For the text-containing cell, return its midpoint in (X, Y) coordinate format. 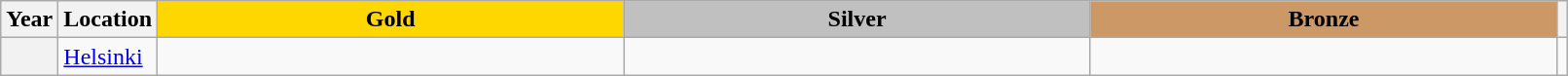
Helsinki (108, 57)
Silver (857, 19)
Year (29, 19)
Gold (391, 19)
Location (108, 19)
Bronze (1324, 19)
